Provide the [x, y] coordinate of the cell's center where the given text is located.  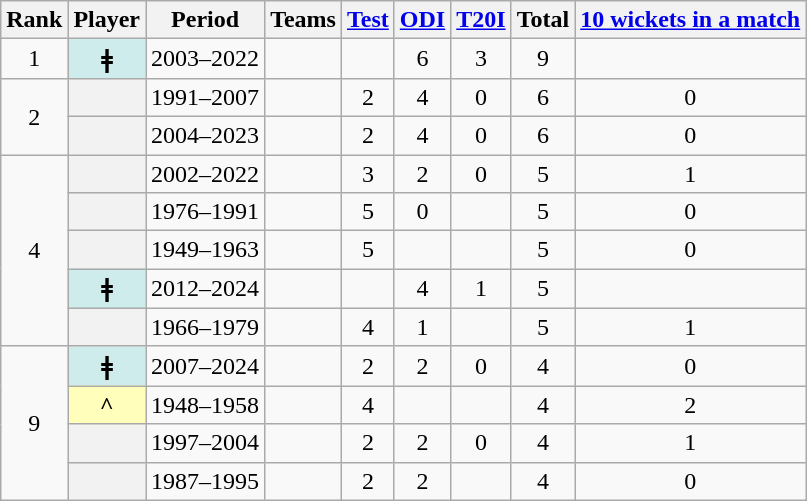
Period [206, 20]
1997–2004 [206, 443]
1949–1963 [206, 250]
Rank [34, 20]
^ [107, 405]
1991–2007 [206, 97]
Test [368, 20]
2012–2024 [206, 289]
Teams [304, 20]
2004–2023 [206, 135]
1987–1995 [206, 481]
2007–2024 [206, 366]
1976–1991 [206, 212]
2003–2022 [206, 59]
T20I [481, 20]
1948–1958 [206, 405]
Player [107, 20]
10 wickets in a match [690, 20]
Total [543, 20]
ODI [422, 20]
2002–2022 [206, 173]
1966–1979 [206, 327]
